Capture the cell that displays the provided text and extract its (x, y) central coordinate. 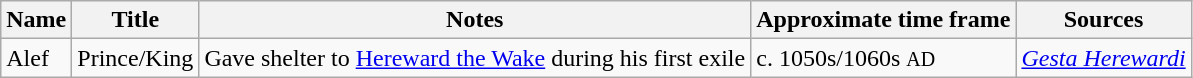
Prince/King (136, 58)
Title (136, 20)
Approximate time frame (884, 20)
Gave shelter to Hereward the Wake during his first exile (475, 58)
Notes (475, 20)
Gesta Herewardi (1104, 58)
Alef (36, 58)
c. 1050s/1060s AD (884, 58)
Sources (1104, 20)
Name (36, 20)
